Return the [X, Y] coordinate for the center point of the cell that contains the specified text.  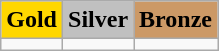
Silver [98, 20]
Bronze [176, 20]
Gold [32, 20]
